From the cell containing the given text, extract its center point as [X, Y] coordinate. 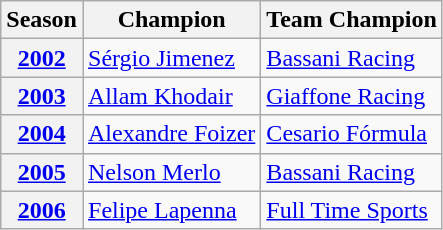
2003 [42, 96]
Alexandre Foizer [171, 134]
Cesario Fórmula [352, 134]
2006 [42, 210]
Champion [171, 20]
Sérgio Jimenez [171, 58]
2004 [42, 134]
Felipe Lapenna [171, 210]
Giaffone Racing [352, 96]
Season [42, 20]
Full Time Sports [352, 210]
2005 [42, 172]
2002 [42, 58]
Nelson Merlo [171, 172]
Team Champion [352, 20]
Allam Khodair [171, 96]
